Provide the [X, Y] coordinate of the cell's center where the given text is located.  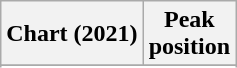
Chart (2021) [72, 34]
Peakposition [189, 34]
